Locate the cell with the specified text and output its (x, y) center coordinate. 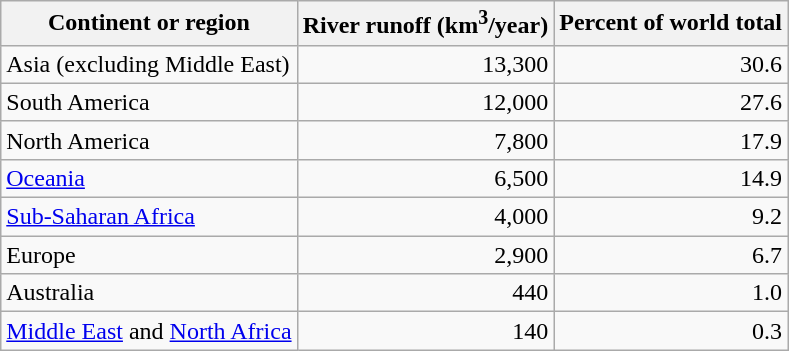
6.7 (671, 255)
140 (426, 331)
South America (149, 102)
6,500 (426, 178)
30.6 (671, 64)
440 (426, 293)
North America (149, 140)
Sub-Saharan Africa (149, 217)
2,900 (426, 255)
4,000 (426, 217)
9.2 (671, 217)
Australia (149, 293)
Europe (149, 255)
7,800 (426, 140)
Oceania (149, 178)
Percent of world total (671, 24)
12,000 (426, 102)
Continent or region (149, 24)
River runoff (km3/year) (426, 24)
Middle East and North Africa (149, 331)
27.6 (671, 102)
14.9 (671, 178)
17.9 (671, 140)
Asia (excluding Middle East) (149, 64)
1.0 (671, 293)
13,300 (426, 64)
0.3 (671, 331)
